Detect which cell encompasses the target text, then output its (X, Y) center coordinate. 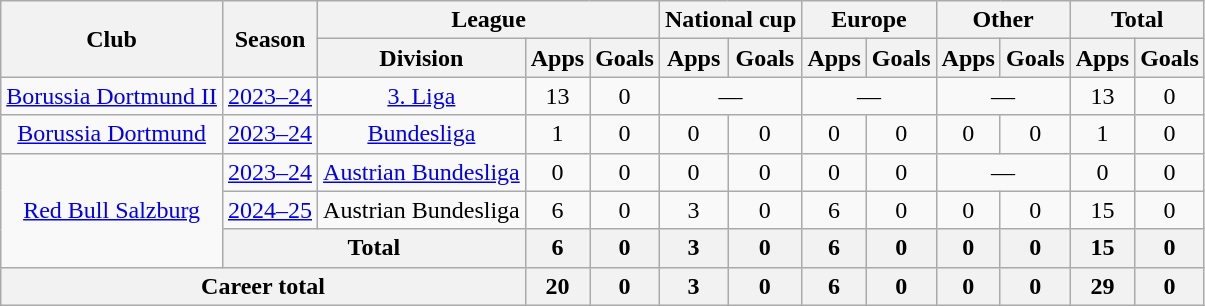
National cup (730, 20)
Europe (869, 20)
Career total (263, 286)
Borussia Dortmund (112, 134)
3. Liga (422, 96)
Club (112, 39)
Season (270, 39)
Other (1003, 20)
Division (422, 58)
29 (1102, 286)
2024–25 (270, 210)
20 (557, 286)
Red Bull Salzburg (112, 210)
League (489, 20)
Borussia Dortmund II (112, 96)
Bundesliga (422, 134)
